Determine the (X, Y) coordinate at the center of the cell enclosing the given text.  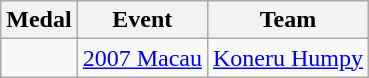
Medal (39, 20)
2007 Macau (142, 58)
Team (288, 20)
Koneru Humpy (288, 58)
Event (142, 20)
